Locate the cell with the specified text and output its (x, y) center coordinate. 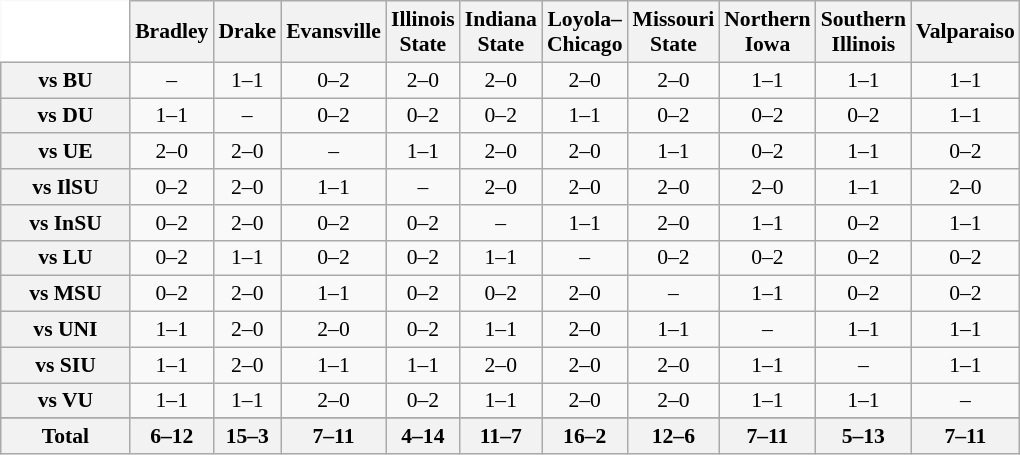
6–12 (172, 437)
vs DU (66, 116)
IndianaState (501, 32)
NorthernIowa (767, 32)
vs SIU (66, 365)
16–2 (585, 437)
Loyola–Chicago (585, 32)
Valparaiso (966, 32)
vs BU (66, 80)
SouthernIllinois (864, 32)
12–6 (674, 437)
Evansville (334, 32)
IllinoisState (423, 32)
11–7 (501, 437)
vs UNI (66, 330)
vs InSU (66, 223)
Drake (247, 32)
15–3 (247, 437)
Total (66, 437)
4–14 (423, 437)
MissouriState (674, 32)
vs UE (66, 152)
vs MSU (66, 294)
5–13 (864, 437)
vs VU (66, 401)
vs IlSU (66, 187)
vs LU (66, 258)
Bradley (172, 32)
